Pinpoint the cell where the given text exists, returning its (X, Y) midpoint coordinate. 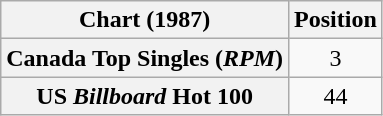
US Billboard Hot 100 (145, 96)
44 (336, 96)
3 (336, 58)
Canada Top Singles (RPM) (145, 58)
Position (336, 20)
Chart (1987) (145, 20)
